Determine the (x, y) coordinate at the center of the cell enclosing the given text.  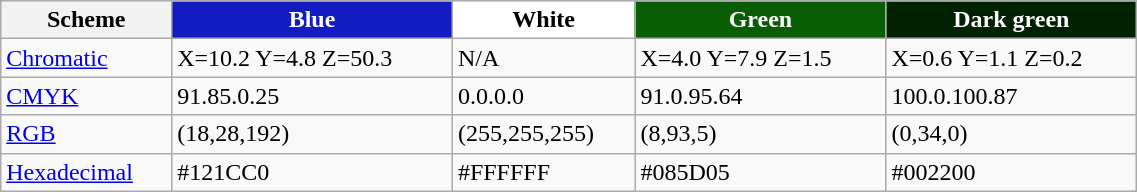
Chromatic (86, 58)
X=4.0 Y=7.9 Z=1.5 (760, 58)
Hexadecimal (86, 172)
CMYK (86, 96)
Scheme (86, 20)
(8,93,5) (760, 134)
N/A (544, 58)
#085D05 (760, 172)
100.0.100.87 (1012, 96)
91.85.0.25 (312, 96)
Blue (312, 20)
(0,34,0) (1012, 134)
(255,255,255) (544, 134)
X=10.2 Y=4.8 Z=50.3 (312, 58)
RGB (86, 134)
0.0.0.0 (544, 96)
#121CC0 (312, 172)
#002200 (1012, 172)
91.0.95.64 (760, 96)
#FFFFFF (544, 172)
X=0.6 Y=1.1 Z=0.2 (1012, 58)
Dark green (1012, 20)
Green (760, 20)
(18,28,192) (312, 134)
White (544, 20)
